Determine the [X, Y] coordinate at the center of the cell enclosing the given text.  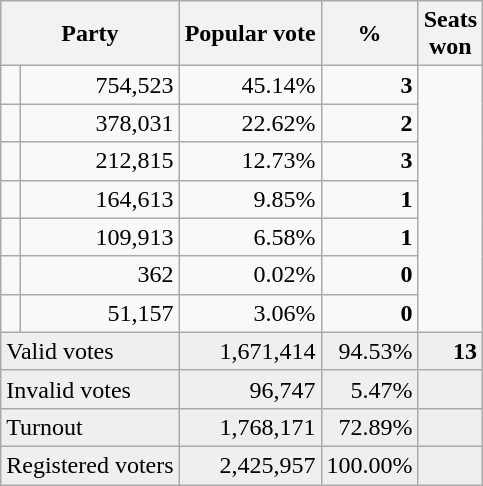
Valid votes [90, 351]
12.73% [250, 161]
72.89% [370, 427]
% [370, 34]
100.00% [370, 465]
1,768,171 [250, 427]
Seatswon [450, 34]
Party [90, 34]
9.85% [250, 199]
6.58% [250, 237]
22.62% [250, 123]
51,157 [100, 313]
5.47% [370, 389]
362 [100, 275]
96,747 [250, 389]
45.14% [250, 85]
3.06% [250, 313]
94.53% [370, 351]
13 [450, 351]
1,671,414 [250, 351]
109,913 [100, 237]
Registered voters [90, 465]
164,613 [100, 199]
2 [370, 123]
Popular vote [250, 34]
212,815 [100, 161]
2,425,957 [250, 465]
0.02% [250, 275]
754,523 [100, 85]
Invalid votes [90, 389]
378,031 [100, 123]
Turnout [90, 427]
